Scan for the cell matching the given text and deliver its (x, y) coordinate at center. 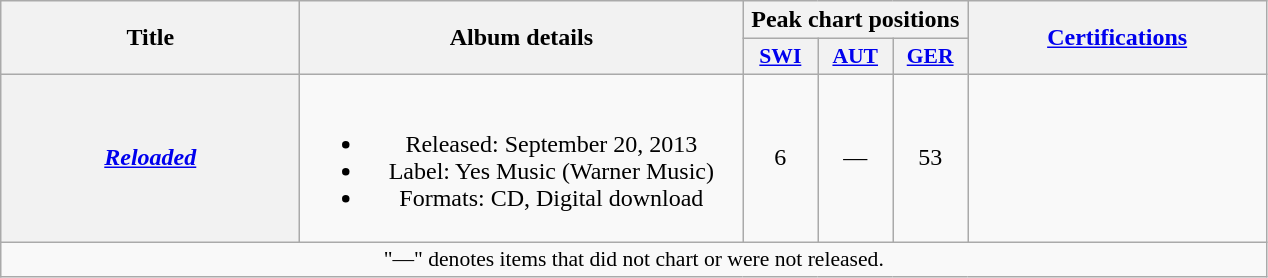
53 (930, 158)
— (856, 158)
AUT (856, 57)
Released: September 20, 2013Label: Yes Music (Warner Music)Formats: CD, Digital download (522, 158)
GER (930, 57)
Reloaded (150, 158)
Album details (522, 38)
Certifications (1118, 38)
Title (150, 38)
"—" denotes items that did not chart or were not released. (634, 260)
6 (780, 158)
SWI (780, 57)
Peak chart positions (856, 20)
